Detect which cell encompasses the target text, then output its [X, Y] center coordinate. 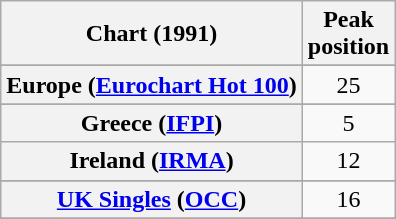
Greece (IFPI) [152, 123]
25 [348, 85]
12 [348, 161]
16 [348, 199]
UK Singles (OCC) [152, 199]
Europe (Eurochart Hot 100) [152, 85]
Peakposition [348, 34]
5 [348, 123]
Ireland (IRMA) [152, 161]
Chart (1991) [152, 34]
